Extract the [X, Y] coordinate from the center of the cell holding the provided text.  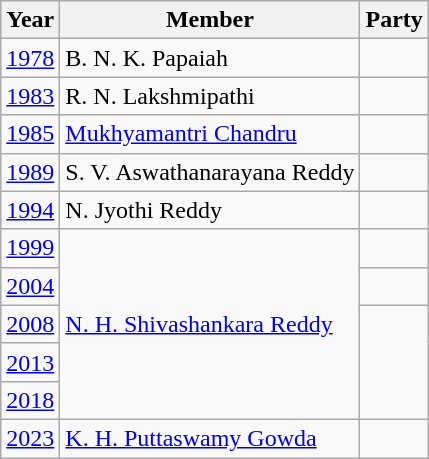
1983 [30, 96]
N. H. Shivashankara Reddy [210, 324]
Party [394, 20]
1994 [30, 210]
Year [30, 20]
B. N. K. Papaiah [210, 58]
K. H. Puttaswamy Gowda [210, 438]
1985 [30, 134]
Mukhyamantri Chandru [210, 134]
1999 [30, 248]
1989 [30, 172]
2008 [30, 324]
Member [210, 20]
S. V. Aswathanarayana Reddy [210, 172]
2018 [30, 400]
2013 [30, 362]
2023 [30, 438]
N. Jyothi Reddy [210, 210]
2004 [30, 286]
R. N. Lakshmipathi [210, 96]
1978 [30, 58]
